Output the (X, Y) coordinate of the center of the cell containing the given text.  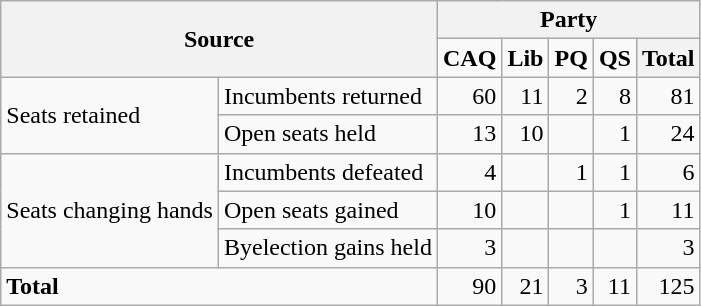
125 (668, 286)
CAQ (469, 58)
6 (668, 172)
13 (469, 134)
Party (568, 20)
Byelection gains held (328, 248)
Open seats held (328, 134)
Source (220, 39)
24 (668, 134)
21 (526, 286)
81 (668, 96)
Lib (526, 58)
60 (469, 96)
PQ (571, 58)
4 (469, 172)
Seats retained (110, 115)
90 (469, 286)
Seats changing hands (110, 210)
Incumbents returned (328, 96)
2 (571, 96)
8 (614, 96)
QS (614, 58)
Open seats gained (328, 210)
Incumbents defeated (328, 172)
